For the text-containing cell, return its midpoint in (X, Y) coordinate format. 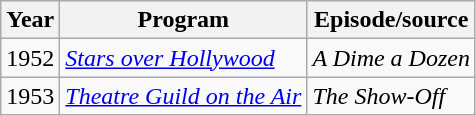
The Show-Off (392, 96)
Stars over Hollywood (184, 58)
Episode/source (392, 20)
A Dime a Dozen (392, 58)
Theatre Guild on the Air (184, 96)
1953 (30, 96)
1952 (30, 58)
Year (30, 20)
Program (184, 20)
